Search for the cell housing the specified text and yield its (X, Y) center coordinate. 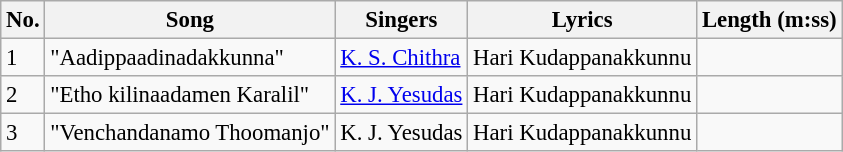
Lyrics (582, 20)
K. S. Chithra (402, 58)
1 (23, 58)
No. (23, 20)
Length (m:ss) (770, 20)
"Venchandanamo Thoomanjo" (190, 133)
Song (190, 20)
"Aadippaadinadakkunna" (190, 58)
Singers (402, 20)
"Etho kilinaadamen Karalil" (190, 95)
2 (23, 95)
3 (23, 133)
